Identify which cell holds the provided text, then report its (x, y) central coordinate. 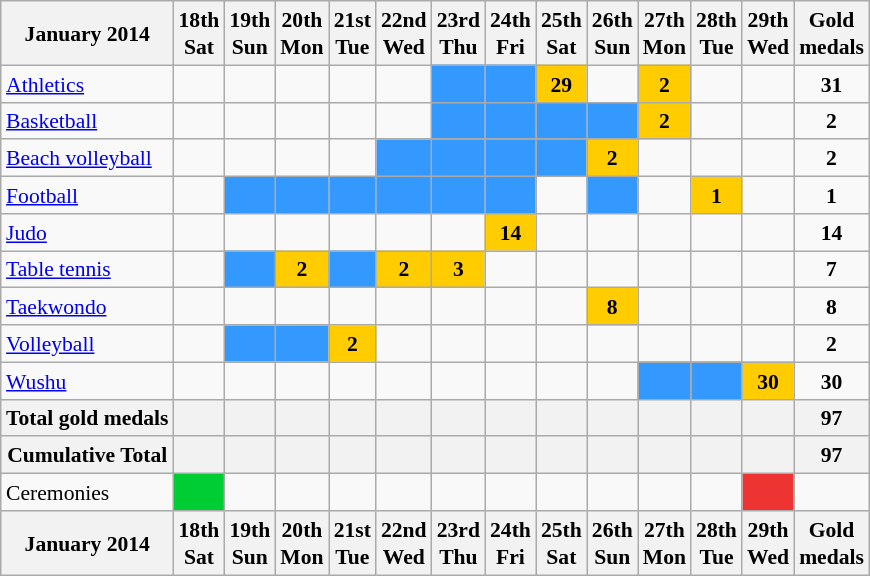
Judo (87, 232)
Wushu (87, 380)
3 (458, 268)
Athletics (87, 84)
31 (832, 84)
Football (87, 194)
7 (832, 268)
Ceremonies (87, 492)
Table tennis (87, 268)
Volleyball (87, 344)
29 (562, 84)
Basketball (87, 120)
Taekwondo (87, 306)
Cumulative Total (87, 454)
Total gold medals (87, 418)
Beach volleyball (87, 158)
